Extract the (x, y) coordinate from the center of the cell holding the provided text.  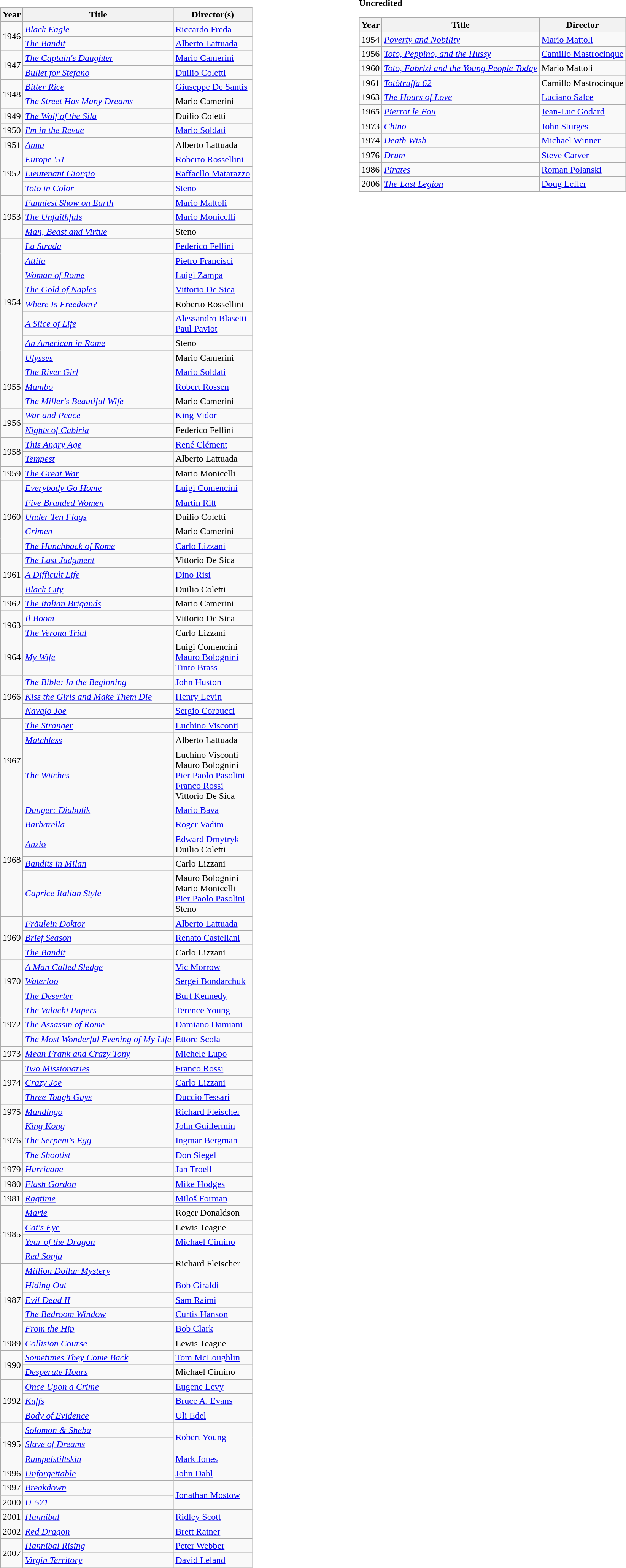
U-571 (98, 1502)
Sam Raimi (213, 1300)
King Vidor (213, 416)
Kuffs (98, 1401)
Mean Frank and Crazy Tony (98, 1054)
The Captain's Daughter (98, 58)
1950 (11, 130)
John Dahl (213, 1473)
Unforgettable (98, 1473)
Raffaello Matarazzo (213, 174)
Giuseppe De Santis (213, 87)
Roger Vadim (213, 824)
Toto, Peppino, and the Hussy (461, 54)
The Assassin of Rome (98, 1025)
Poverty and Nobility (461, 39)
Vic Morrow (213, 967)
Henry Levin (213, 697)
Flash Gordon (98, 1184)
Luchino ViscontiMauro BologniniPier Paolo PasoliniFranco RossiVittorio De Sica (213, 775)
Mauro BologniniMario MonicelliPier Paolo PasoliniSteno (213, 894)
Doug Lefler (582, 184)
The Witches (98, 775)
Ridley Scott (213, 1517)
A Difficult Life (98, 575)
The Valachi Papers (98, 1010)
Europe '51 (98, 159)
Miloš Forman (213, 1198)
Matchless (98, 740)
Funniest Show on Earth (98, 203)
I'm in the Revue (98, 130)
Breakdown (98, 1488)
1949 (11, 116)
The Italian Brigands (98, 604)
The Bedroom Window (98, 1314)
Everybody Go Home (98, 488)
1964 (11, 657)
1970 (11, 981)
Jonathan Mostow (213, 1495)
Roman Polanski (582, 170)
1990 (11, 1365)
Chino (461, 126)
Jan Troell (213, 1170)
2001 (11, 1517)
1969 (11, 938)
2007 (11, 1553)
Mandingo (98, 1111)
Two Missionaries (98, 1068)
1996 (11, 1473)
Cat's Eye (98, 1227)
Uli Edel (213, 1416)
Crazy Joe (98, 1082)
Solomon & Sheba (98, 1430)
The Unfaithfuls (98, 217)
1980 (11, 1184)
John Sturges (582, 126)
Mike Hodges (213, 1184)
Pietro Francisci (213, 260)
The Wolf of the Sila (98, 116)
Duccio Tessari (213, 1097)
Don Siegel (213, 1155)
Mark Jones (213, 1459)
1962 (11, 604)
Marie (98, 1213)
Black Eagle (98, 29)
Bullet for Stefano (98, 73)
Peter Webber (213, 1546)
Fräulein Doktor (98, 924)
The Hours of Love (461, 97)
1992 (11, 1401)
My Wife (98, 657)
This Angry Age (98, 444)
Navajo Joe (98, 711)
1958 (11, 452)
Kiss the Girls and Make Them Die (98, 697)
Crimen (98, 531)
Eugene Levy (213, 1387)
The Stranger (98, 725)
The River Girl (98, 372)
1955 (11, 387)
Anna (98, 145)
The Hunchback of Rome (98, 546)
Robert Rossen (213, 387)
Sometimes They Come Back (98, 1358)
1952 (11, 174)
1967 (11, 760)
Year of the Dragon (98, 1242)
Evil Dead II (98, 1300)
Attila (98, 260)
1965 (370, 112)
Million Dollar Mystery (98, 1271)
1946 (11, 36)
2006 (370, 184)
The Most Wonderful Evening of My Life (98, 1039)
Tom McLoughlin (213, 1358)
2002 (11, 1531)
Barbarella (98, 824)
Drum (461, 155)
Damiano Damiani (213, 1025)
Riccardo Freda (213, 29)
Luigi Comencini (213, 488)
Totòtruffa 62 (461, 83)
Man, Beast and Virtue (98, 232)
Desperate Hours (98, 1372)
Ettore Scola (213, 1039)
War and Peace (98, 416)
Red Dragon (98, 1531)
The Great War (98, 473)
Roger Donaldson (213, 1213)
Michele Lupo (213, 1054)
The Shootist (98, 1155)
Black City (98, 589)
Toto, Fabrizi and the Young People Today (461, 68)
The Gold of Naples (98, 289)
Bob Giraldi (213, 1285)
Caprice Italian Style (98, 894)
King Kong (98, 1126)
Hannibal (98, 1517)
Tempest (98, 459)
Bandits in Milan (98, 864)
1986 (370, 170)
Rumpelstiltskin (98, 1459)
Michael Winner (582, 141)
The Last Legion (461, 184)
Robert Young (213, 1437)
Steve Carver (582, 155)
Burt Kennedy (213, 996)
Three Tough Guys (98, 1097)
Director(s) (213, 14)
1968 (11, 859)
Bob Clark (213, 1328)
Sergio Corbucci (213, 711)
Virgin Territory (98, 1560)
Hiding Out (98, 1285)
Luigi Zampa (213, 275)
Lieutenant Giorgio (98, 174)
Ingmar Bergman (213, 1141)
Five Branded Women (98, 502)
1995 (11, 1444)
The Last Judgment (98, 560)
John Huston (213, 682)
Pierrot le Fou (461, 112)
Luigi ComenciniMauro BologniniTinto Brass (213, 657)
1966 (11, 697)
Body of Evidence (98, 1416)
The Serpent's Egg (98, 1141)
1947 (11, 65)
Death Wish (461, 141)
1987 (11, 1300)
1985 (11, 1235)
Anzio (98, 844)
Hannibal Rising (98, 1546)
Nights of Cabiria (98, 430)
Alessandro BlasettiPaul Paviot (213, 324)
Bruce A. Evans (213, 1401)
The Deserter (98, 996)
From the Hip (98, 1328)
Woman of Rome (98, 275)
An American in Rome (98, 343)
René Clément (213, 444)
Curtis Hanson (213, 1314)
Under Ten Flags (98, 517)
Dino Risi (213, 575)
1953 (11, 217)
1997 (11, 1488)
1975 (11, 1111)
1951 (11, 145)
1989 (11, 1343)
A Slice of Life (98, 324)
A Man Called Sledge (98, 967)
Waterloo (98, 981)
The Miller's Beautiful Wife (98, 401)
Mambo (98, 387)
The Verona Trial (98, 633)
Slave of Dreams (98, 1444)
Bitter Rice (98, 87)
Franco Rossi (213, 1068)
Mario Bava (213, 810)
Toto in Color (98, 188)
La Strada (98, 246)
Renato Castellani (213, 938)
The Street Has Many Dreams (98, 102)
2000 (11, 1502)
1948 (11, 94)
Ragtime (98, 1198)
Sergei Bondarchuk (213, 981)
1979 (11, 1170)
Edward DmytrykDuilio Coletti (213, 844)
1959 (11, 473)
1981 (11, 1198)
David Leland (213, 1560)
Director (582, 25)
Luchino Visconti (213, 725)
Martin Ritt (213, 502)
Pirates (461, 170)
Luciano Salce (582, 97)
Hurricane (98, 1170)
Danger: Diabolik (98, 810)
Where Is Freedom? (98, 304)
1972 (11, 1025)
Red Sonja (98, 1256)
The Bible: In the Beginning (98, 682)
Jean-Luc Godard (582, 112)
Once Upon a Crime (98, 1387)
Il Boom (98, 618)
Terence Young (213, 1010)
Collision Course (98, 1343)
Brief Season (98, 938)
John Guillermin (213, 1126)
Brett Ratner (213, 1531)
Ulysses (98, 358)
